Detect which cell encompasses the target text, then output its (X, Y) center coordinate. 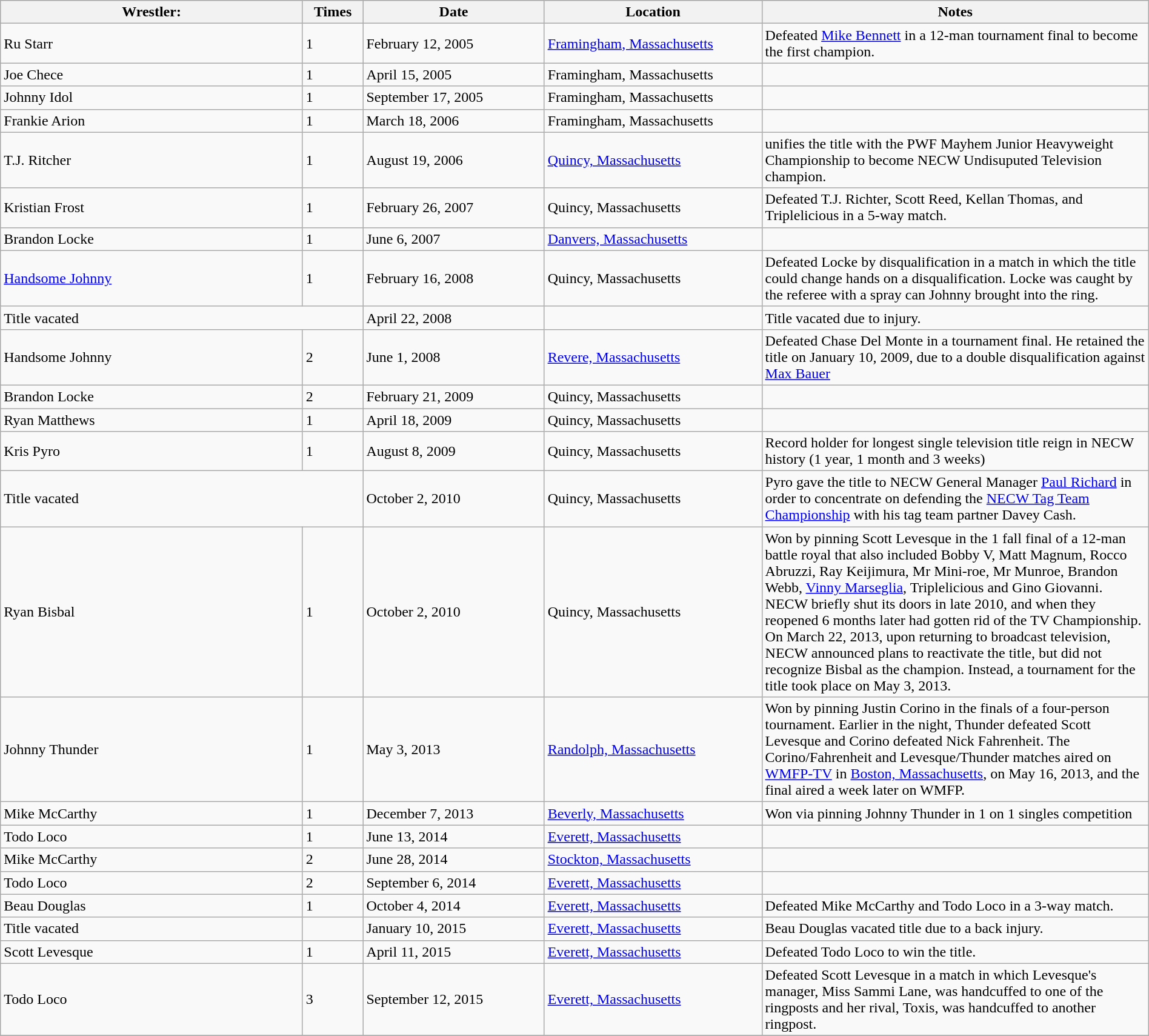
August 8, 2009 (453, 451)
Ru Starr (152, 44)
September 6, 2014 (453, 883)
Joe Chece (152, 75)
Johnny Idol (152, 98)
Danvers, Massachusetts (653, 239)
April 18, 2009 (453, 420)
Ryan Bisbal (152, 612)
June 6, 2007 (453, 239)
Revere, Massachusetts (653, 357)
February 26, 2007 (453, 207)
April 11, 2015 (453, 952)
Kris Pyro (152, 451)
Defeated Mike Bennett in a 12-man tournament final to become the first champion. (955, 44)
Defeated Todo Loco to win the title. (955, 952)
Beau Douglas (152, 906)
Date (453, 12)
unifies the title with the PWF Mayhem Junior Heavyweight Championship to become NECW Undisuputed Television champion. (955, 160)
December 7, 2013 (453, 814)
June 13, 2014 (453, 837)
Kristian Frost (152, 207)
Times (333, 12)
Wrestler: (152, 12)
October 4, 2014 (453, 906)
3 (333, 999)
April 15, 2005 (453, 75)
Record holder for longest single television title reign in NECW history (1 year, 1 month and 3 weeks) (955, 451)
March 18, 2006 (453, 121)
June 28, 2014 (453, 860)
February 16, 2008 (453, 278)
April 22, 2008 (453, 318)
May 3, 2013 (453, 749)
September 12, 2015 (453, 999)
Beau Douglas vacated title due to a back injury. (955, 929)
Defeated T.J. Richter, Scott Reed, Kellan Thomas, and Triplelicious in a 5-way match. (955, 207)
T.J. Ritcher (152, 160)
Title vacated due to injury. (955, 318)
Notes (955, 12)
Defeated Mike McCarthy and Todo Loco in a 3-way match. (955, 906)
Beverly, Massachusetts (653, 814)
January 10, 2015 (453, 929)
June 1, 2008 (453, 357)
Ryan Matthews (152, 420)
Scott Levesque (152, 952)
Randolph, Massachusetts (653, 749)
August 19, 2006 (453, 160)
February 21, 2009 (453, 396)
February 12, 2005 (453, 44)
Johnny Thunder (152, 749)
Defeated Chase Del Monte in a tournament final. He retained the title on January 10, 2009, due to a double disqualification against Max Bauer (955, 357)
Location (653, 12)
September 17, 2005 (453, 98)
Frankie Arion (152, 121)
Stockton, Massachusetts (653, 860)
Won via pinning Johnny Thunder in 1 on 1 singles competition (955, 814)
